Identify which cell holds the provided text, then report its [x, y] central coordinate. 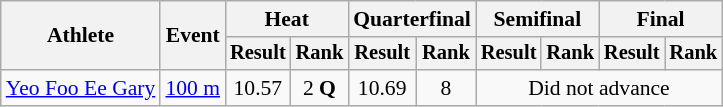
100 m [192, 88]
Semifinal [538, 19]
Yeo Foo Ee Gary [81, 88]
Did not advance [599, 88]
10.57 [258, 88]
10.69 [382, 88]
Event [192, 36]
2 Q [320, 88]
Final [660, 19]
8 [446, 88]
Athlete [81, 36]
Quarterfinal [412, 19]
Heat [286, 19]
